Output the (X, Y) coordinate of the center of the cell containing the given text.  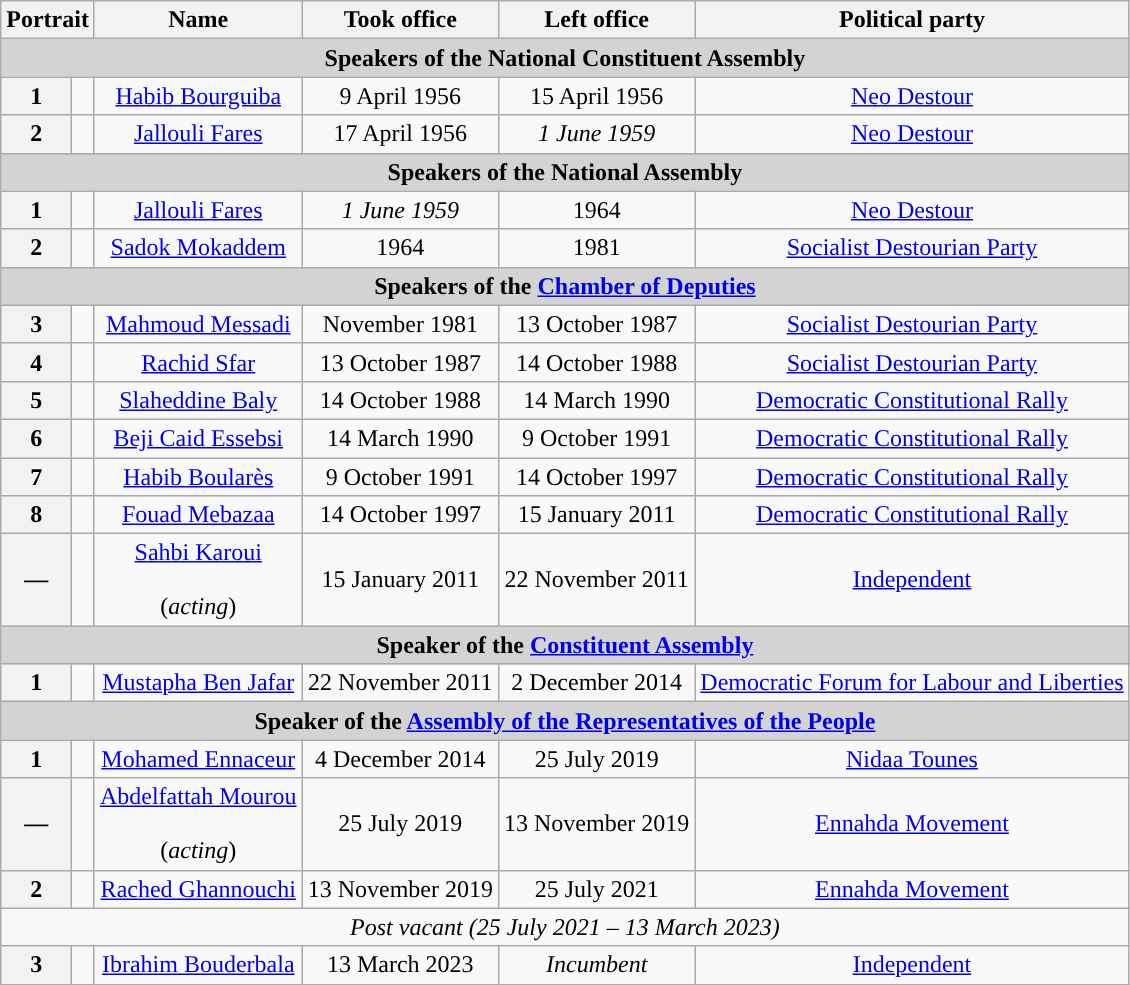
Speaker of the Constituent Assembly (565, 645)
Abdelfattah Mourou(acting) (198, 824)
Rached Ghannouchi (198, 889)
6 (36, 438)
Speaker of the Assembly of the Representatives of the People (565, 721)
Speakers of the National Assembly (565, 172)
Left office (596, 20)
7 (36, 477)
Sadok Mokaddem (198, 248)
Mustapha Ben Jafar (198, 683)
4 (36, 362)
Democratic Forum for Labour and Liberties (912, 683)
25 July 2021 (596, 889)
9 April 1956 (400, 96)
8 (36, 515)
17 April 1956 (400, 134)
4 December 2014 (400, 759)
Speakers of the Chamber of Deputies (565, 286)
5 (36, 400)
1981 (596, 248)
Name (198, 20)
Mahmoud Messadi (198, 324)
Incumbent (596, 965)
Speakers of the National Constituent Assembly (565, 58)
Habib Boularès (198, 477)
Sahbi Karoui(acting) (198, 580)
Took office (400, 20)
November 1981 (400, 324)
Rachid Sfar (198, 362)
Beji Caid Essebsi (198, 438)
13 March 2023 (400, 965)
Post vacant (25 July 2021 – 13 March 2023) (565, 927)
Fouad Mebazaa (198, 515)
Political party (912, 20)
Nidaa Tounes (912, 759)
15 April 1956 (596, 96)
Mohamed Ennaceur (198, 759)
Portrait (48, 20)
2 December 2014 (596, 683)
Slaheddine Baly (198, 400)
Ibrahim Bouderbala (198, 965)
Habib Bourguiba (198, 96)
